Capture the cell that displays the provided text and extract its (x, y) central coordinate. 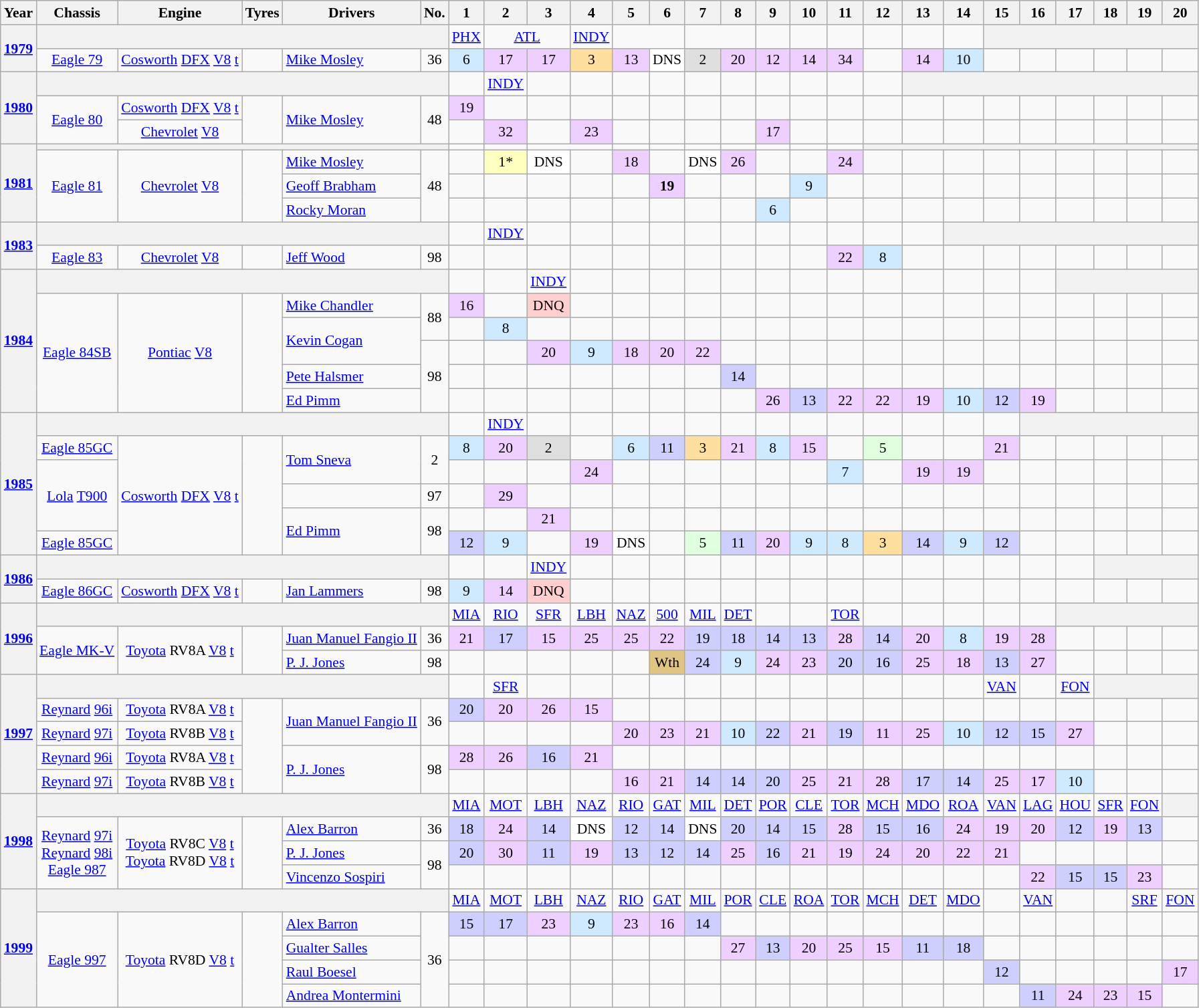
PHX (467, 37)
ATL (527, 37)
Gualter Salles (352, 949)
Vincenzo Sospiri (352, 877)
LAG (1038, 805)
Rocky Moran (352, 210)
1998 (19, 841)
4 (591, 13)
Reynard 97iReynard 98iEagle 987 (77, 853)
1986 (19, 579)
Geoff Brabham (352, 186)
Drivers (352, 13)
Lola T900 (77, 496)
Andrea Montermini (352, 996)
Eagle 997 (77, 960)
Eagle 81 (77, 186)
1 (467, 13)
500 (667, 615)
Eagle 80 (77, 120)
Tom Sneva (352, 460)
Eagle 86GC (77, 591)
32 (506, 132)
88 (435, 317)
Chassis (77, 13)
34 (845, 60)
Eagle 79 (77, 60)
1985 (19, 484)
1979 (19, 48)
Mike Chandler (352, 305)
Toyota RV8C V8 tToyota RV8D V8 t (180, 853)
SRF (1145, 900)
Kevin Cogan (352, 341)
Pete Halsmer (352, 377)
Year (19, 13)
1997 (19, 734)
Pontiac V8 (180, 353)
1999 (19, 948)
Jan Lammers (352, 591)
1983 (19, 246)
Raul Boesel (352, 972)
Eagle 84SB (77, 353)
Eagle 83 (77, 258)
29 (506, 496)
1996 (19, 639)
HOU (1075, 805)
30 (506, 853)
1984 (19, 341)
Engine (180, 13)
Jeff Wood (352, 258)
1981 (19, 183)
Tyres (262, 13)
No. (435, 13)
Eagle MK-V (77, 651)
97 (435, 496)
1* (506, 162)
1980 (19, 108)
Toyota RV8D V8 t (180, 960)
Wth (667, 662)
